Detect which cell encompasses the target text, then output its (x, y) center coordinate. 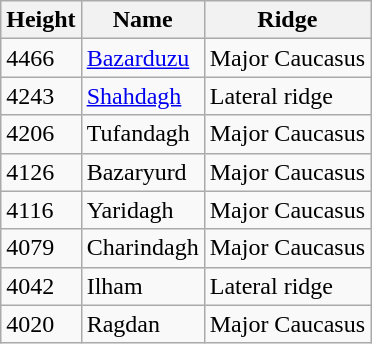
Name (142, 20)
4079 (41, 248)
Charindagh (142, 248)
4042 (41, 286)
4116 (41, 210)
4243 (41, 96)
Bazaryurd (142, 172)
Tufandagh (142, 134)
Bazarduzu (142, 58)
4206 (41, 134)
Ilham (142, 286)
Shahdagh (142, 96)
4126 (41, 172)
4466 (41, 58)
Height (41, 20)
Yaridagh (142, 210)
Ragdan (142, 324)
4020 (41, 324)
Ridge (287, 20)
